Locate the cell with the specified text and output its (x, y) center coordinate. 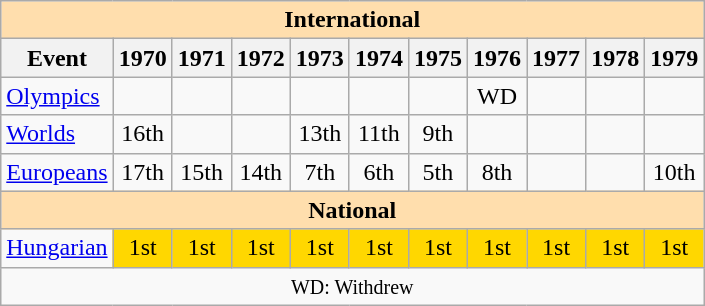
Olympics (57, 96)
WD: Withdrew (352, 286)
7th (320, 172)
1978 (616, 58)
1975 (438, 58)
Event (57, 58)
9th (438, 134)
1973 (320, 58)
13th (320, 134)
Worlds (57, 134)
17th (142, 172)
8th (496, 172)
1979 (674, 58)
16th (142, 134)
10th (674, 172)
Europeans (57, 172)
15th (202, 172)
5th (438, 172)
14th (260, 172)
WD (496, 96)
1976 (496, 58)
1974 (378, 58)
1970 (142, 58)
1971 (202, 58)
11th (378, 134)
International (352, 20)
6th (378, 172)
1972 (260, 58)
National (352, 210)
1977 (556, 58)
Hungarian (57, 248)
